Return the (x, y) coordinate for the center point of the cell that contains the specified text.  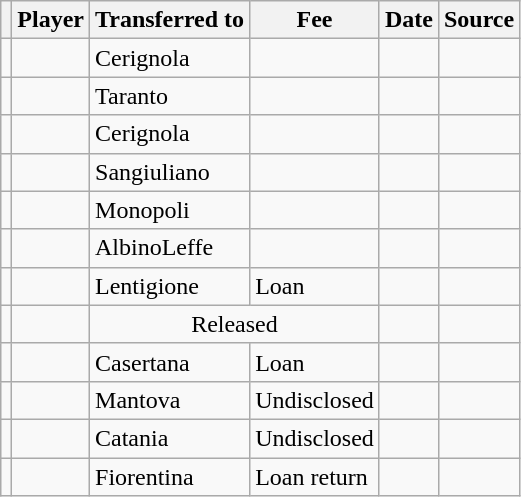
Transferred to (170, 20)
Player (51, 20)
Casertana (170, 362)
Sangiuliano (170, 172)
Taranto (170, 96)
Lentigione (170, 286)
Released (235, 324)
Source (478, 20)
Loan return (315, 477)
Mantova (170, 400)
Date (408, 20)
Fiorentina (170, 477)
Catania (170, 438)
Fee (315, 20)
AlbinoLeffe (170, 248)
Monopoli (170, 210)
